Find where the given text appears and provide that cell's center as (X, Y) coordinate. 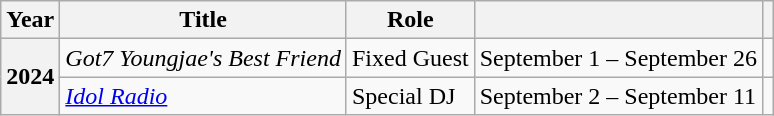
September 2 – September 11 (618, 96)
September 1 – September 26 (618, 58)
2024 (30, 77)
Title (204, 20)
Idol Radio (204, 96)
Special DJ (410, 96)
Role (410, 20)
Year (30, 20)
Fixed Guest (410, 58)
Got7 Youngjae's Best Friend (204, 58)
